Pinpoint the cell where the given text exists, returning its [X, Y] midpoint coordinate. 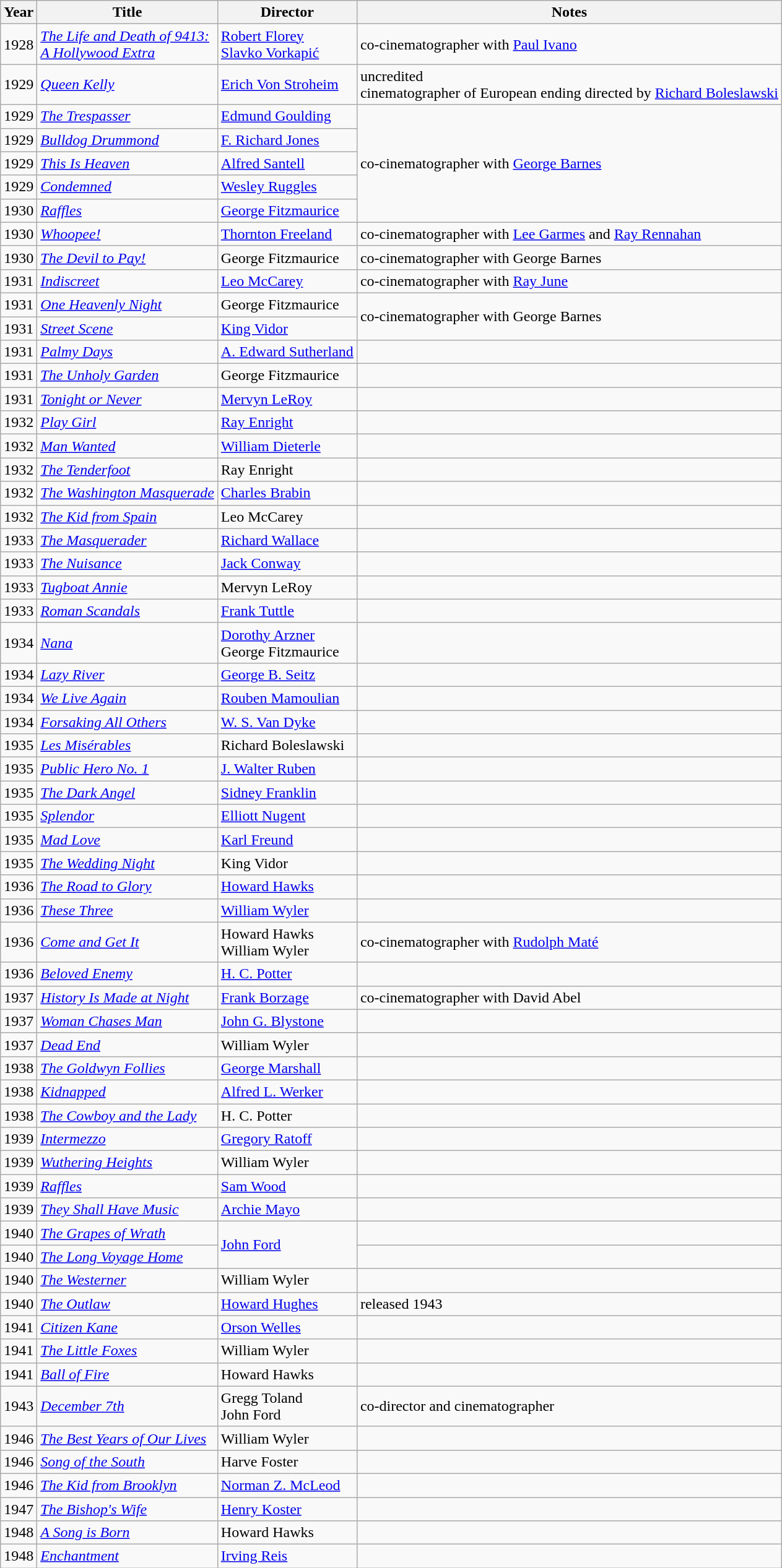
Kidnapped [128, 1092]
Queen Kelly [128, 84]
The Wedding Night [128, 863]
We Live Again [128, 698]
Song of the South [128, 1462]
Richard Boleslawski [287, 746]
Notes [569, 12]
Henry Koster [287, 1509]
Man Wanted [128, 446]
Irving Reis [287, 1556]
Beloved Enemy [128, 974]
The Bishop's Wife [128, 1509]
Frank Tuttle [287, 611]
Dead End [128, 1045]
Jack Conway [287, 564]
The Outlaw [128, 1304]
Play Girl [128, 423]
1947 [19, 1509]
co-director and cinematographer [569, 1406]
Erich Von Stroheim [287, 84]
Richard Wallace [287, 540]
Year [19, 12]
W. S. Van Dyke [287, 722]
Rouben Mamoulian [287, 698]
Charles Brabin [287, 493]
F. Richard Jones [287, 140]
The Kid from Brooklyn [128, 1485]
Elliott Nugent [287, 816]
Sam Wood [287, 1186]
Lazy River [128, 674]
John Ford [287, 1245]
Woman Chases Man [128, 1021]
uncreditedcinematographer of European ending directed by Richard Boleslawski [569, 84]
co-cinematographer with Lee Garmes and Ray Rennahan [569, 234]
Howard Hughes [287, 1304]
Street Scene [128, 329]
Nana [128, 642]
Les Misérables [128, 746]
The Goldwyn Follies [128, 1068]
Tonight or Never [128, 399]
Come and Get It [128, 942]
Condemned [128, 187]
Karl Freund [287, 840]
The Tenderfoot [128, 470]
Wesley Ruggles [287, 187]
Intermezzo [128, 1139]
co-cinematographer with Ray June [569, 281]
Harve Foster [287, 1462]
Director [287, 12]
This Is Heaven [128, 163]
Orson Welles [287, 1327]
Frank Borzage [287, 997]
Alfred L. Werker [287, 1092]
These Three [128, 910]
The Little Foxes [128, 1351]
The Best Years of Our Lives [128, 1438]
One Heavenly Night [128, 304]
The Cowboy and the Lady [128, 1116]
A Song is Born [128, 1533]
Palmy Days [128, 352]
Gregg TolandJohn Ford [287, 1406]
Title [128, 12]
Splendor [128, 816]
Enchantment [128, 1556]
John G. Blystone [287, 1021]
Bulldog Drummond [128, 140]
The Westerner [128, 1280]
Tugboat Annie [128, 587]
The Washington Masquerade [128, 493]
The Life and Death of 9413: A Hollywood Extra [128, 45]
December 7th [128, 1406]
Norman Z. McLeod [287, 1485]
co-cinematographer with David Abel [569, 997]
A. Edward Sutherland [287, 352]
J. Walter Ruben [287, 769]
Howard HawksWilliam Wyler [287, 942]
Ball of Fire [128, 1374]
Dorothy ArznerGeorge Fitzmaurice [287, 642]
Archie Mayo [287, 1210]
co-cinematographer with Paul Ivano [569, 45]
The Grapes of Wrath [128, 1233]
Gregory Ratoff [287, 1139]
George Marshall [287, 1068]
Citizen Kane [128, 1327]
George B. Seitz [287, 674]
They Shall Have Music [128, 1210]
The Masquerader [128, 540]
The Devil to Pay! [128, 257]
co-cinematographer with Rudolph Maté [569, 942]
1928 [19, 45]
Mad Love [128, 840]
The Nuisance [128, 564]
The Road to Glory [128, 887]
Indiscreet [128, 281]
Alfred Santell [287, 163]
1943 [19, 1406]
Whoopee! [128, 234]
Robert FloreySlavko Vorkapić [287, 45]
Edmund Goulding [287, 116]
The Trespasser [128, 116]
Forsaking All Others [128, 722]
The Kid from Spain [128, 517]
The Dark Angel [128, 793]
Sidney Franklin [287, 793]
Public Hero No. 1 [128, 769]
History Is Made at Night [128, 997]
Wuthering Heights [128, 1163]
Thornton Freeland [287, 234]
The Long Voyage Home [128, 1257]
Roman Scandals [128, 611]
The Unholy Garden [128, 376]
William Dieterle [287, 446]
released 1943 [569, 1304]
